Provide the [X, Y] coordinate of the cell's center where the given text is located.  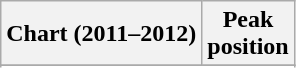
Chart (2011–2012) [102, 34]
Peakposition [248, 34]
